Capture the cell that displays the provided text and extract its (x, y) central coordinate. 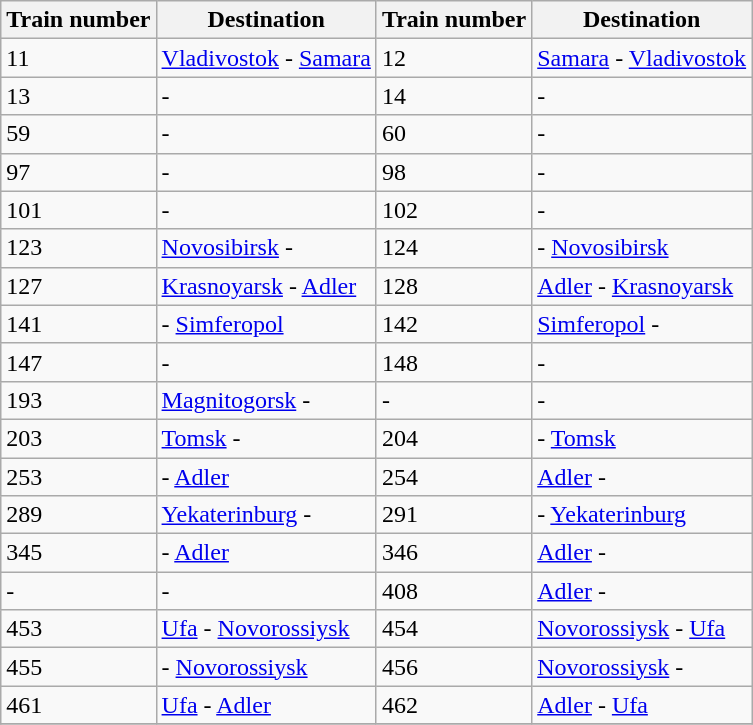
462 (454, 705)
Novorossiysk - (642, 667)
12 (454, 58)
289 (78, 515)
147 (78, 362)
11 (78, 58)
461 (78, 705)
Simferopol - (642, 324)
193 (78, 400)
346 (454, 553)
Krasnoyarsk - Adler (266, 286)
Ufa - Novorossiysk (266, 629)
98 (454, 172)
Samara - Vladivostok (642, 58)
142 (454, 324)
148 (454, 362)
Adler - Ufa (642, 705)
408 (454, 591)
123 (78, 248)
141 (78, 324)
Yekaterinburg - (266, 515)
204 (454, 438)
Novorossiysk - Ufa (642, 629)
454 (454, 629)
253 (78, 477)
254 (454, 477)
60 (454, 134)
291 (454, 515)
101 (78, 210)
- Simferopol (266, 324)
- Novorossiysk (266, 667)
124 (454, 248)
- Tomsk (642, 438)
Tomsk - (266, 438)
- Yekaterinburg (642, 515)
127 (78, 286)
Ufa - Adler (266, 705)
13 (78, 96)
97 (78, 172)
456 (454, 667)
14 (454, 96)
203 (78, 438)
128 (454, 286)
345 (78, 553)
453 (78, 629)
Magnitogorsk - (266, 400)
Adler - Krasnoyarsk (642, 286)
Vladivostok - Samara (266, 58)
- Novosibirsk (642, 248)
102 (454, 210)
Novosibirsk - (266, 248)
455 (78, 667)
59 (78, 134)
